From the cell containing the given text, extract its center point as [x, y] coordinate. 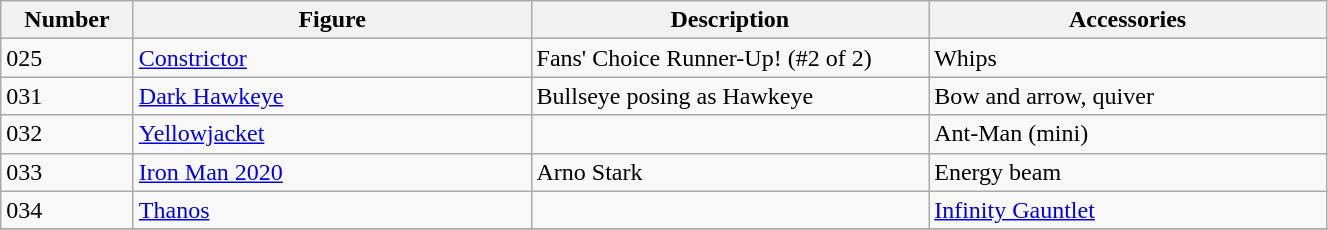
Ant-Man (mini) [1128, 134]
Yellowjacket [332, 134]
Iron Man 2020 [332, 172]
033 [68, 172]
031 [68, 96]
Fans' Choice Runner-Up! (#2 of 2) [730, 58]
Description [730, 20]
025 [68, 58]
Thanos [332, 210]
032 [68, 134]
Accessories [1128, 20]
Constrictor [332, 58]
Bullseye posing as Hawkeye [730, 96]
Number [68, 20]
Bow and arrow, quiver [1128, 96]
Energy beam [1128, 172]
Arno Stark [730, 172]
Figure [332, 20]
Dark Hawkeye [332, 96]
Infinity Gauntlet [1128, 210]
Whips [1128, 58]
034 [68, 210]
